Provide the [X, Y] coordinate of the cell's center where the given text is located.  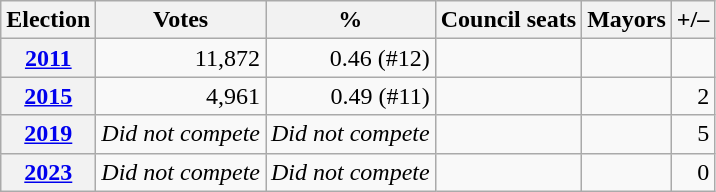
2019 [48, 134]
2 [692, 96]
Votes [181, 20]
% [351, 20]
0.49 (#11) [351, 96]
11,872 [181, 58]
2023 [48, 172]
Mayors [627, 20]
0 [692, 172]
+/– [692, 20]
0.46 (#12) [351, 58]
2015 [48, 96]
Council seats [508, 20]
5 [692, 134]
4,961 [181, 96]
Election [48, 20]
2011 [48, 58]
